Find where the given text appears and provide that cell's center as [X, Y] coordinate. 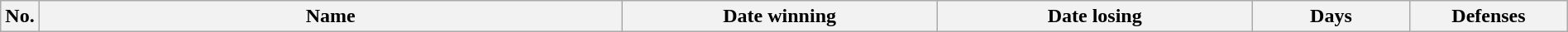
Date losing [1095, 16]
Days [1331, 16]
No. [20, 16]
Date winning [779, 16]
Defenses [1489, 16]
Name [331, 16]
